For the text-containing cell, return its midpoint in (x, y) coordinate format. 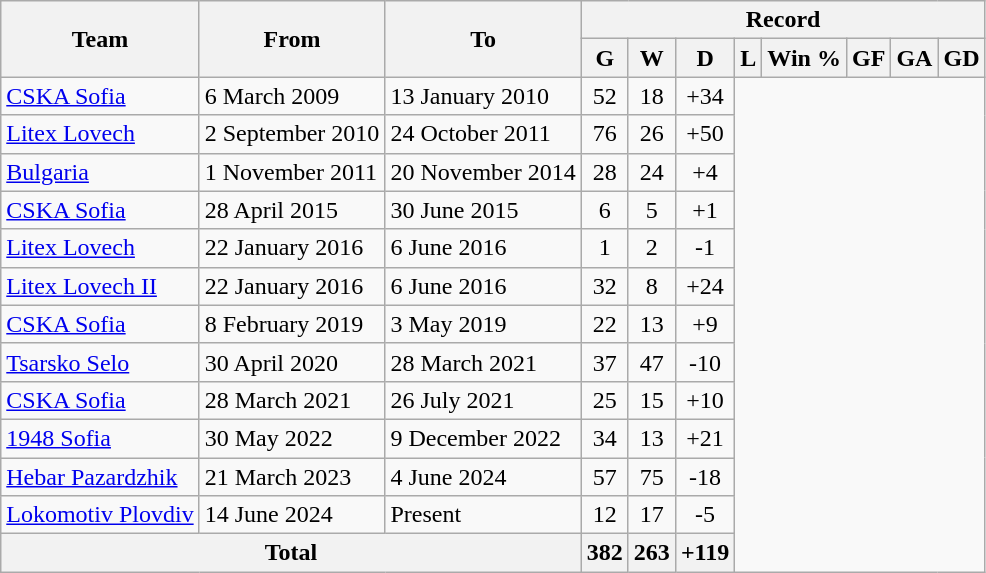
6 (604, 210)
76 (604, 134)
-1 (704, 248)
18 (652, 96)
2 September 2010 (292, 134)
15 (652, 400)
W (652, 58)
57 (604, 477)
28 April 2015 (292, 210)
26 (652, 134)
Present (483, 515)
30 April 2020 (292, 362)
+9 (704, 324)
Team (100, 39)
263 (652, 553)
+50 (704, 134)
30 May 2022 (292, 438)
GA (914, 58)
1 (604, 248)
-18 (704, 477)
1 November 2011 (292, 172)
24 October 2011 (483, 134)
Win % (804, 58)
9 December 2022 (483, 438)
Lokomotiv Plovdiv (100, 515)
8 February 2019 (292, 324)
2 (652, 248)
21 March 2023 (292, 477)
Hebar Pazardzhik (100, 477)
52 (604, 96)
From (292, 39)
5 (652, 210)
1948 Sofia (100, 438)
+4 (704, 172)
32 (604, 286)
D (704, 58)
To (483, 39)
24 (652, 172)
4 June 2024 (483, 477)
Tsarsko Selo (100, 362)
L (748, 58)
75 (652, 477)
28 (604, 172)
-5 (704, 515)
+119 (704, 553)
13 January 2010 (483, 96)
30 June 2015 (483, 210)
Bulgaria (100, 172)
34 (604, 438)
+10 (704, 400)
-10 (704, 362)
GF (868, 58)
25 (604, 400)
14 June 2024 (292, 515)
G (604, 58)
6 March 2009 (292, 96)
12 (604, 515)
+1 (704, 210)
3 May 2019 (483, 324)
17 (652, 515)
8 (652, 286)
GD (962, 58)
+24 (704, 286)
20 November 2014 (483, 172)
22 (604, 324)
Total (291, 553)
Record (783, 20)
382 (604, 553)
+21 (704, 438)
47 (652, 362)
26 July 2021 (483, 400)
+34 (704, 96)
Litex Lovech II (100, 286)
37 (604, 362)
